Detect which cell encompasses the target text, then output its (x, y) center coordinate. 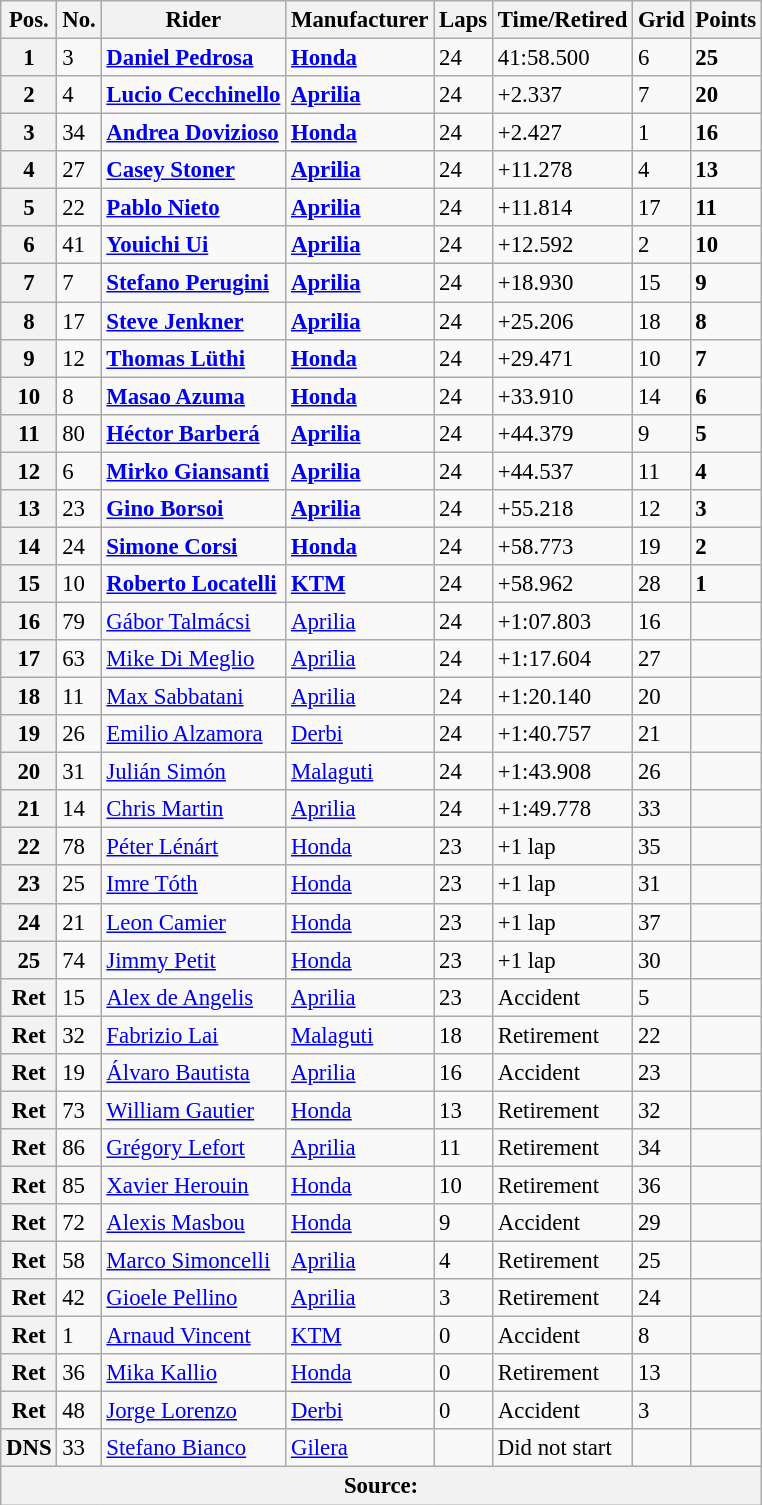
Andrea Dovizioso (194, 133)
+55.218 (563, 509)
Emilio Alzamora (194, 734)
Fabrizio Lai (194, 1035)
Mirko Giansanti (194, 471)
+1:17.604 (563, 659)
Grid (662, 20)
Casey Stoner (194, 170)
+58.962 (563, 584)
Source: (382, 1486)
Did not start (563, 1449)
63 (79, 659)
+1:07.803 (563, 621)
Gábor Talmácsi (194, 621)
+1:20.140 (563, 697)
Imre Tóth (194, 885)
William Gautier (194, 1110)
48 (79, 1411)
Gioele Pellino (194, 1298)
79 (79, 621)
Manufacturer (360, 20)
Laps (464, 20)
Simone Corsi (194, 546)
+2.427 (563, 133)
86 (79, 1148)
No. (79, 20)
80 (79, 433)
+1:40.757 (563, 734)
+58.773 (563, 546)
+25.206 (563, 321)
+12.592 (563, 245)
Péter Lénárt (194, 847)
Gino Borsoi (194, 509)
Álvaro Bautista (194, 1073)
Gilera (360, 1449)
Jimmy Petit (194, 960)
Leon Camier (194, 922)
Pos. (29, 20)
28 (662, 584)
Thomas Lüthi (194, 358)
Max Sabbatani (194, 697)
Youichi Ui (194, 245)
72 (79, 1223)
Julián Simón (194, 772)
Steve Jenkner (194, 321)
37 (662, 922)
+2.337 (563, 95)
Stefano Perugini (194, 283)
Masao Azuma (194, 396)
+1:49.778 (563, 809)
Pablo Nieto (194, 208)
Marco Simoncelli (194, 1261)
30 (662, 960)
42 (79, 1298)
78 (79, 847)
+44.379 (563, 433)
Xavier Herouin (194, 1185)
Roberto Locatelli (194, 584)
Alexis Masbou (194, 1223)
DNS (29, 1449)
+44.537 (563, 471)
Rider (194, 20)
41:58.500 (563, 58)
85 (79, 1185)
Stefano Bianco (194, 1449)
Points (726, 20)
29 (662, 1223)
+29.471 (563, 358)
73 (79, 1110)
+11.814 (563, 208)
Lucio Cecchinello (194, 95)
Mike Di Meglio (194, 659)
Chris Martin (194, 809)
Alex de Angelis (194, 997)
+11.278 (563, 170)
+1:43.908 (563, 772)
Daniel Pedrosa (194, 58)
+18.930 (563, 283)
58 (79, 1261)
Time/Retired (563, 20)
Grégory Lefort (194, 1148)
Jorge Lorenzo (194, 1411)
Mika Kallio (194, 1373)
Héctor Barberá (194, 433)
+33.910 (563, 396)
74 (79, 960)
Arnaud Vincent (194, 1336)
41 (79, 245)
35 (662, 847)
